Identify which cell holds the provided text, then report its [X, Y] central coordinate. 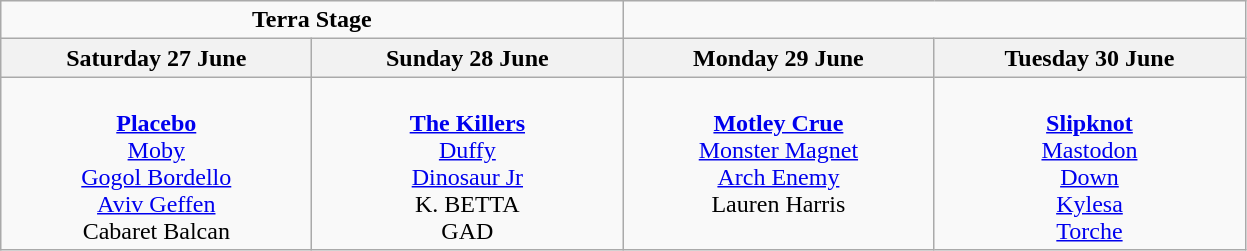
Sunday 28 June [468, 58]
Motley Crue Monster Magnet Arch Enemy Lauren Harris [778, 164]
Terra Stage [312, 20]
The Killers Duffy Dinosaur Jr K. BETTA GAD [468, 164]
Tuesday 30 June [1090, 58]
Slipknot Mastodon Down Kylesa Torche [1090, 164]
Placebo Moby Gogol Bordello Aviv Geffen Cabaret Balcan [156, 164]
Monday 29 June [778, 58]
Saturday 27 June [156, 58]
